Extract the [x, y] coordinate from the center of the cell holding the provided text.  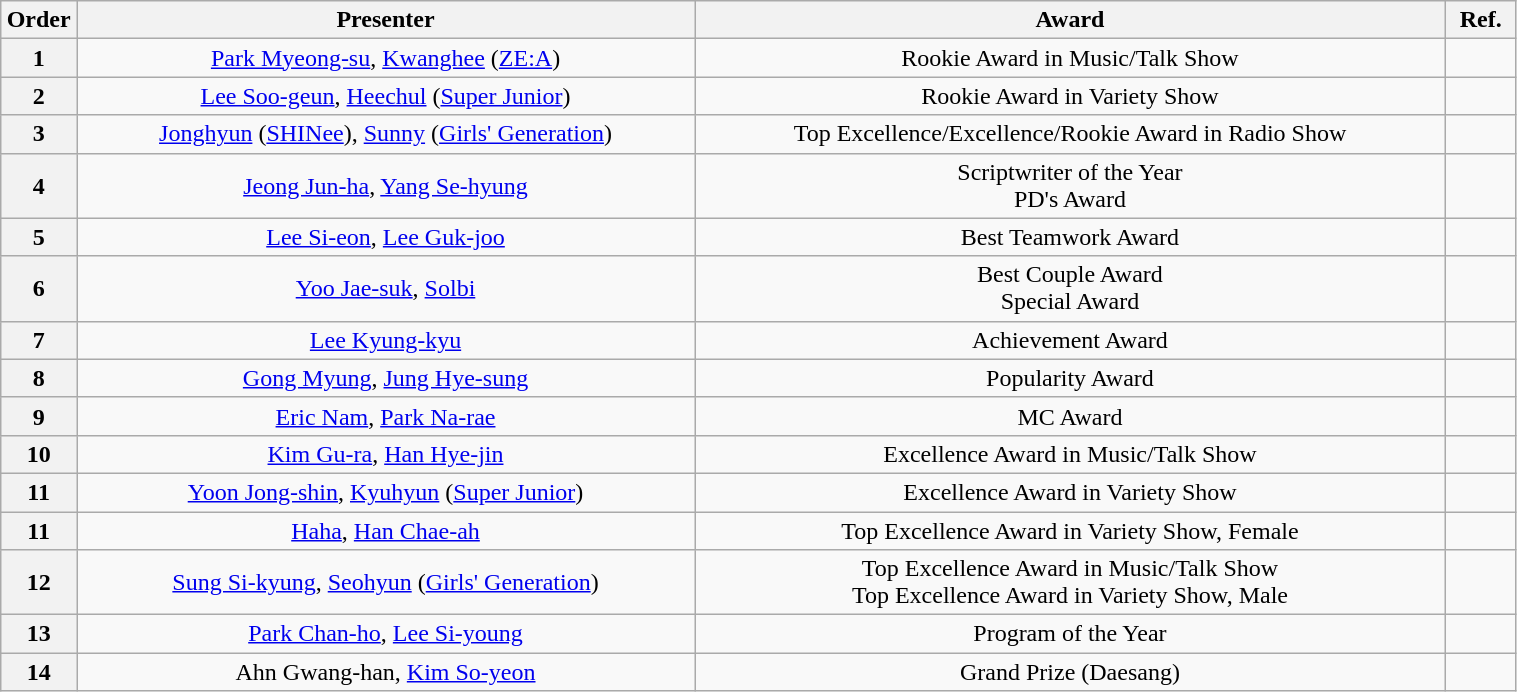
Presenter [385, 20]
4 [39, 186]
Park Chan-ho, Lee Si-young [385, 634]
Haha, Han Chae-ah [385, 531]
Best Teamwork Award [1070, 237]
10 [39, 454]
14 [39, 672]
Scriptwriter of the YearPD's Award [1070, 186]
Top Excellence/Excellence/Rookie Award in Radio Show [1070, 134]
Lee Kyung-kyu [385, 340]
13 [39, 634]
3 [39, 134]
9 [39, 416]
Lee Si-eon, Lee Guk-joo [385, 237]
12 [39, 582]
Grand Prize (Daesang) [1070, 672]
5 [39, 237]
Jeong Jun-ha, Yang Se-hyung [385, 186]
Kim Gu-ra, Han Hye-jin [385, 454]
Popularity Award [1070, 378]
Program of the Year [1070, 634]
Lee Soo-geun, Heechul (Super Junior) [385, 96]
Rookie Award in Variety Show [1070, 96]
Best Couple AwardSpecial Award [1070, 288]
Top Excellence Award in Variety Show, Female [1070, 531]
Rookie Award in Music/Talk Show [1070, 58]
Excellence Award in Music/Talk Show [1070, 454]
Yoo Jae-suk, Solbi [385, 288]
Sung Si-kyung, Seohyun (Girls' Generation) [385, 582]
Excellence Award in Variety Show [1070, 492]
Gong Myung, Jung Hye-sung [385, 378]
8 [39, 378]
6 [39, 288]
2 [39, 96]
Eric Nam, Park Na-rae [385, 416]
Achievement Award [1070, 340]
Jonghyun (SHINee), Sunny (Girls' Generation) [385, 134]
Ref. [1480, 20]
Yoon Jong-shin, Kyuhyun (Super Junior) [385, 492]
1 [39, 58]
7 [39, 340]
Ahn Gwang-han, Kim So-yeon [385, 672]
Order [39, 20]
Top Excellence Award in Music/Talk ShowTop Excellence Award in Variety Show, Male [1070, 582]
MC Award [1070, 416]
Park Myeong-su, Kwanghee (ZE:A) [385, 58]
Award [1070, 20]
